Determine the [x, y] coordinate at the center of the cell enclosing the given text.  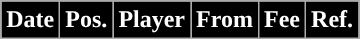
Fee [282, 20]
From [225, 20]
Ref. [332, 20]
Pos. [86, 20]
Player [152, 20]
Date [30, 20]
